Return (x, y) of the center of cell containing provided text 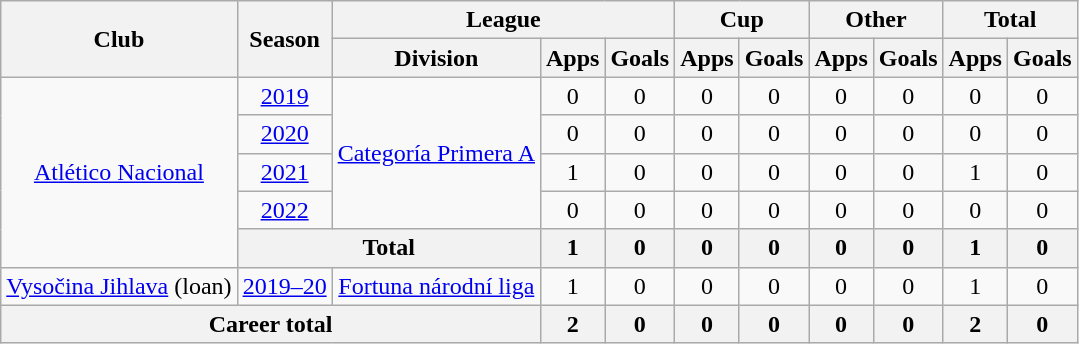
Categoría Primera A (436, 153)
Season (284, 39)
2019 (284, 96)
Vysočina Jihlava (loan) (119, 286)
Cup (742, 20)
Other (876, 20)
Division (436, 58)
Career total (271, 324)
Fortuna národní liga (436, 286)
Atlético Nacional (119, 172)
2019–20 (284, 286)
Club (119, 39)
2022 (284, 210)
League (504, 20)
2020 (284, 134)
2021 (284, 172)
